Find where the given text appears and provide that cell's center as [x, y] coordinate. 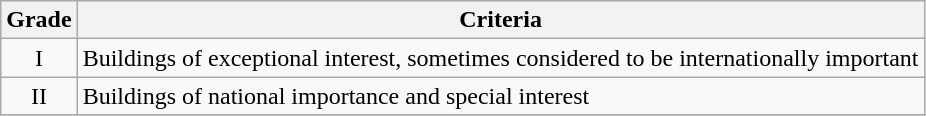
Buildings of exceptional interest, sometimes considered to be internationally important [500, 58]
II [39, 96]
I [39, 58]
Buildings of national importance and special interest [500, 96]
Criteria [500, 20]
Grade [39, 20]
